Determine the (x, y) coordinate at the center of the cell enclosing the given text.  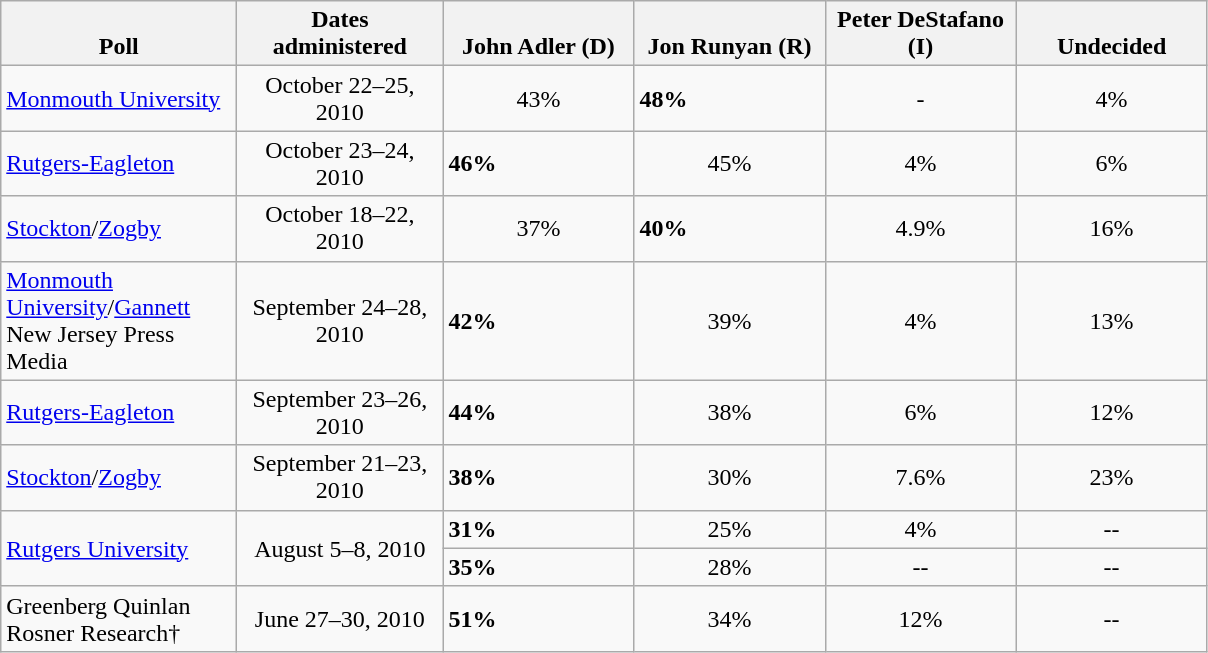
August 5–8, 2010 (340, 548)
23% (1112, 478)
October 18–22, 2010 (340, 228)
September 24–28, 2010 (340, 320)
13% (1112, 320)
Jon Runyan (R) (730, 34)
Rutgers University (119, 548)
Greenberg Quinlan Rosner Research† (119, 618)
44% (538, 412)
- (920, 98)
Monmouth University/Gannett New Jersey Press Media (119, 320)
51% (538, 618)
42% (538, 320)
October 22–25, 2010 (340, 98)
48% (730, 98)
September 21–23, 2010 (340, 478)
40% (730, 228)
October 23–24, 2010 (340, 164)
June 27–30, 2010 (340, 618)
Dates administered (340, 34)
16% (1112, 228)
43% (538, 98)
Undecided (1112, 34)
Poll (119, 34)
39% (730, 320)
25% (730, 529)
46% (538, 164)
John Adler (D) (538, 34)
Monmouth University (119, 98)
4.9% (920, 228)
28% (730, 567)
37% (538, 228)
35% (538, 567)
September 23–26, 2010 (340, 412)
31% (538, 529)
45% (730, 164)
Peter DeStafano (I) (920, 34)
34% (730, 618)
7.6% (920, 478)
30% (730, 478)
